For the text-containing cell, return its midpoint in [X, Y] coordinate format. 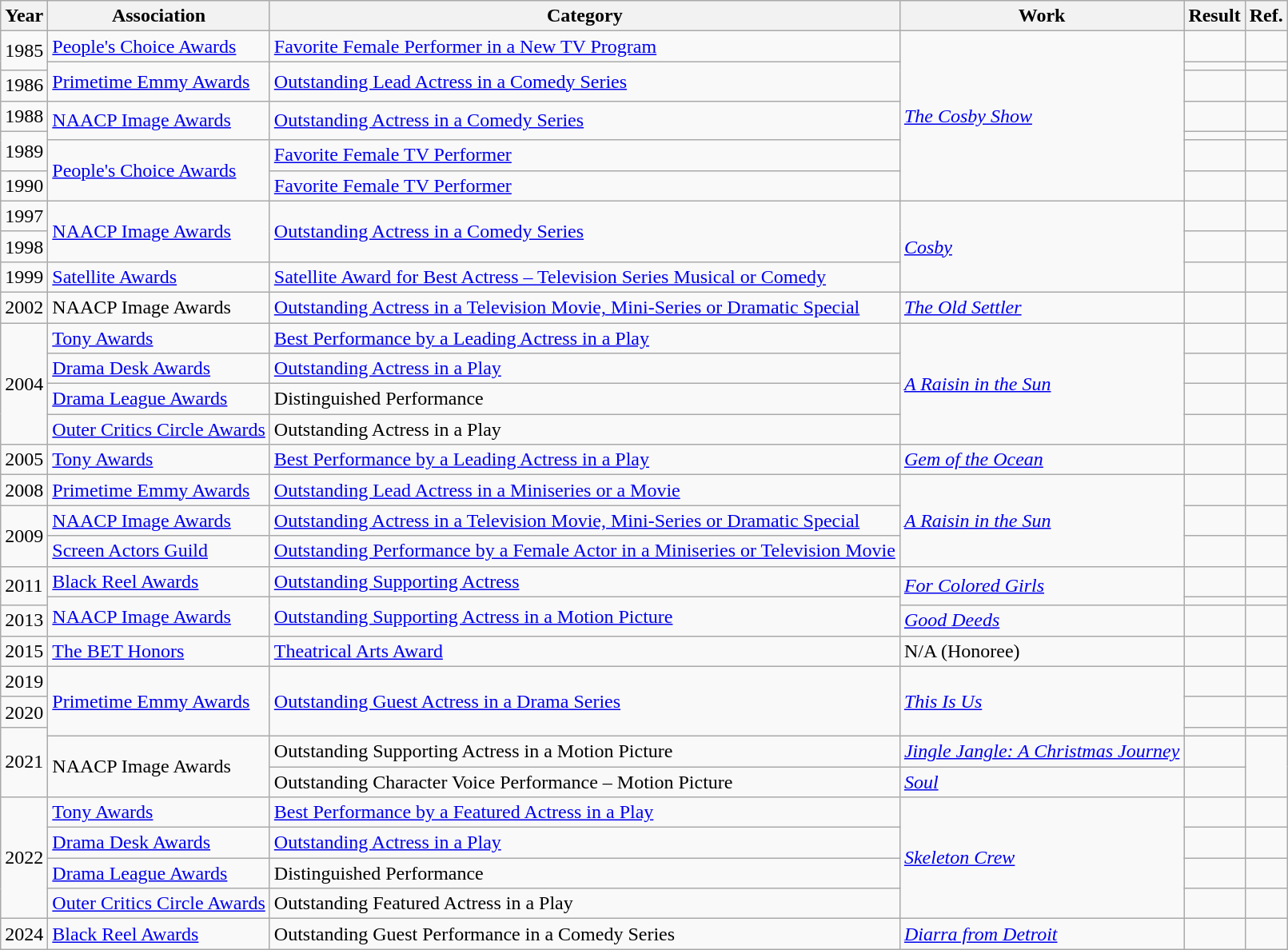
The Old Settler [1041, 307]
2019 [24, 681]
The BET Honors [158, 651]
1988 [24, 116]
1989 [24, 150]
Outstanding Lead Actress in a Comedy Series [584, 82]
2024 [24, 934]
Result [1214, 16]
2004 [24, 384]
Outstanding Performance by a Female Actor in a Miniseries or Television Movie [584, 551]
Theatrical Arts Award [584, 651]
Ref. [1266, 16]
2005 [24, 460]
For Colored Girls [1041, 585]
Gem of the Ocean [1041, 460]
Good Deeds [1041, 621]
Cosby [1041, 246]
1986 [24, 86]
Outstanding Lead Actress in a Miniseries or a Movie [584, 490]
2020 [24, 712]
Outstanding Featured Actress in a Play [584, 904]
1997 [24, 216]
The Cosby Show [1041, 116]
1990 [24, 186]
2013 [24, 621]
Category [584, 16]
Outstanding Supporting Actress [584, 581]
Outstanding Guest Actress in a Drama Series [584, 701]
Association [158, 16]
This Is Us [1041, 701]
Screen Actors Guild [158, 551]
Skeleton Crew [1041, 858]
Satellite Award for Best Actress – Television Series Musical or Comedy [584, 277]
Satellite Awards [158, 277]
2022 [24, 858]
1985 [24, 51]
Soul [1041, 781]
Favorite Female Performer in a New TV Program [584, 46]
2021 [24, 761]
2011 [24, 585]
1998 [24, 246]
Outstanding Guest Performance in a Comedy Series [584, 934]
Year [24, 16]
Work [1041, 16]
2009 [24, 536]
Diarra from Detroit [1041, 934]
2008 [24, 490]
2015 [24, 651]
Best Performance by a Featured Actress in a Play [584, 812]
Jingle Jangle: A Christmas Journey [1041, 751]
Outstanding Character Voice Performance – Motion Picture [584, 781]
N/A (Honoree) [1041, 651]
2002 [24, 307]
1999 [24, 277]
